Output the [X, Y] coordinate of the center of the cell containing the given text.  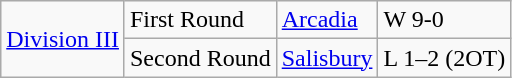
Division III [63, 39]
First Round [200, 20]
W 9-0 [444, 20]
L 1–2 (2OT) [444, 58]
Salisbury [327, 58]
Second Round [200, 58]
Arcadia [327, 20]
